Return the (x, y) coordinate for the center point of the cell that contains the specified text.  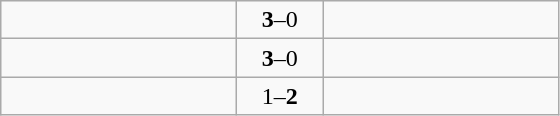
1–2 (280, 96)
